Output the (x, y) coordinate of the center of the cell containing the given text.  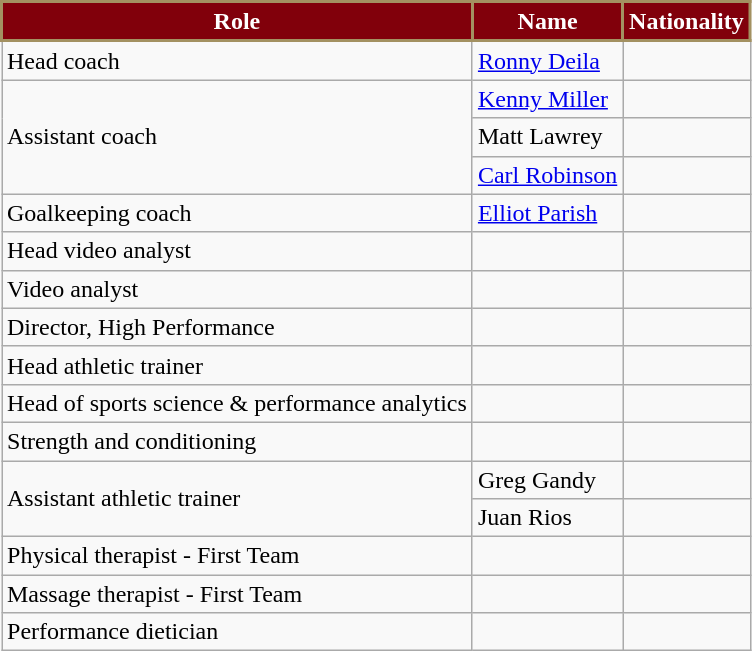
Head video analyst (238, 251)
Video analyst (238, 289)
Head of sports science & performance analytics (238, 403)
Nationality (686, 22)
Head athletic trainer (238, 365)
Goalkeeping coach (238, 213)
Performance dietician (238, 632)
Carl Robinson (547, 175)
Matt Lawrey (547, 137)
Juan Rios (547, 518)
Name (547, 22)
Physical therapist - First Team (238, 556)
Ronny Deila (547, 60)
Role (238, 22)
Assistant athletic trainer (238, 498)
Elliot Parish (547, 213)
Head coach (238, 60)
Greg Gandy (547, 479)
Kenny Miller (547, 99)
Strength and conditioning (238, 441)
Massage therapist - First Team (238, 594)
Director, High Performance (238, 327)
Assistant coach (238, 137)
